Scan for the cell matching the given text and deliver its [x, y] coordinate at center. 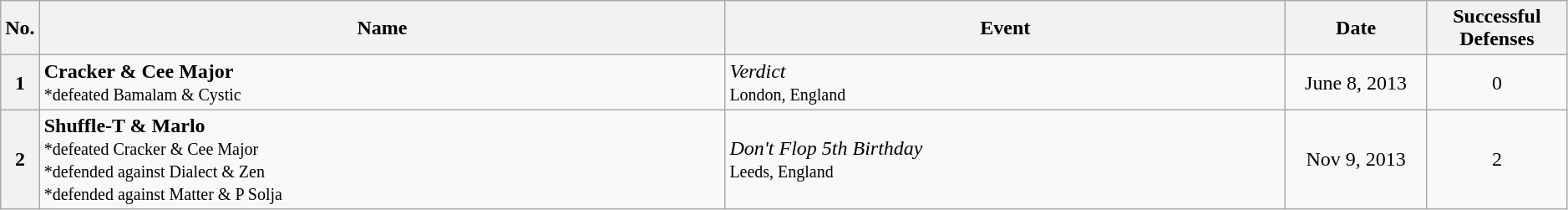
Successful Defenses [1497, 28]
VerdictLondon, England [1006, 82]
June 8, 2013 [1357, 82]
Event [1006, 28]
Name [383, 28]
Shuffle-T & Marlo*defeated Cracker & Cee Major*defended against Dialect & Zen*defended against Matter & P Solja [383, 159]
No. [20, 28]
1 [20, 82]
0 [1497, 82]
Don't Flop 5th BirthdayLeeds, England [1006, 159]
Date [1357, 28]
Cracker & Cee Major*defeated Bamalam & Cystic [383, 82]
Nov 9, 2013 [1357, 159]
